Extract the [x, y] coordinate from the center of the cell holding the provided text.  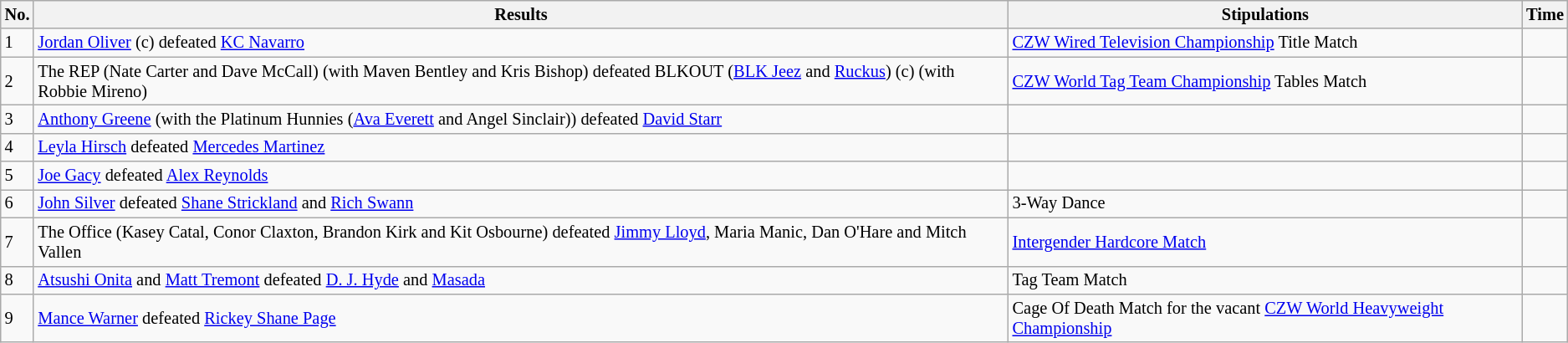
Mance Warner defeated Rickey Shane Page [520, 318]
John Silver defeated Shane Strickland and Rich Swann [520, 203]
Anthony Greene (with the Platinum Hunnies (Ava Everett and Angel Sinclair)) defeated David Starr [520, 119]
4 [18, 147]
CZW World Tag Team Championship Tables Match [1266, 81]
Results [520, 14]
Time [1545, 14]
CZW Wired Television Championship Title Match [1266, 43]
Atsushi Onita and Matt Tremont defeated D. J. Hyde and Masada [520, 280]
9 [18, 318]
The Office (Kasey Catal, Conor Claxton, Brandon Kirk and Kit Osbourne) defeated Jimmy Lloyd, Maria Manic, Dan O'Hare and Mitch Vallen [520, 242]
Tag Team Match [1266, 280]
No. [18, 14]
8 [18, 280]
Stipulations [1266, 14]
6 [18, 203]
Jordan Oliver (c) defeated KC Navarro [520, 43]
2 [18, 81]
Intergender Hardcore Match [1266, 242]
3 [18, 119]
5 [18, 176]
The REP (Nate Carter and Dave McCall) (with Maven Bentley and Kris Bishop) defeated BLKOUT (BLK Jeez and Ruckus) (c) (with Robbie Mireno) [520, 81]
3-Way Dance [1266, 203]
1 [18, 43]
Leyla Hirsch defeated Mercedes Martinez [520, 147]
7 [18, 242]
Cage Of Death Match for the vacant CZW World Heavyweight Championship [1266, 318]
Joe Gacy defeated Alex Reynolds [520, 176]
